Capture the cell that displays the provided text and extract its [X, Y] central coordinate. 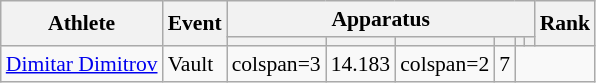
Event [195, 24]
Athlete [82, 24]
Rank [566, 24]
Apparatus [381, 19]
Vault [195, 64]
7 [504, 64]
colspan=2 [444, 64]
colspan=3 [276, 64]
14.183 [360, 64]
Dimitar Dimitrov [82, 64]
